Locate the cell with the specified text and output its [X, Y] center coordinate. 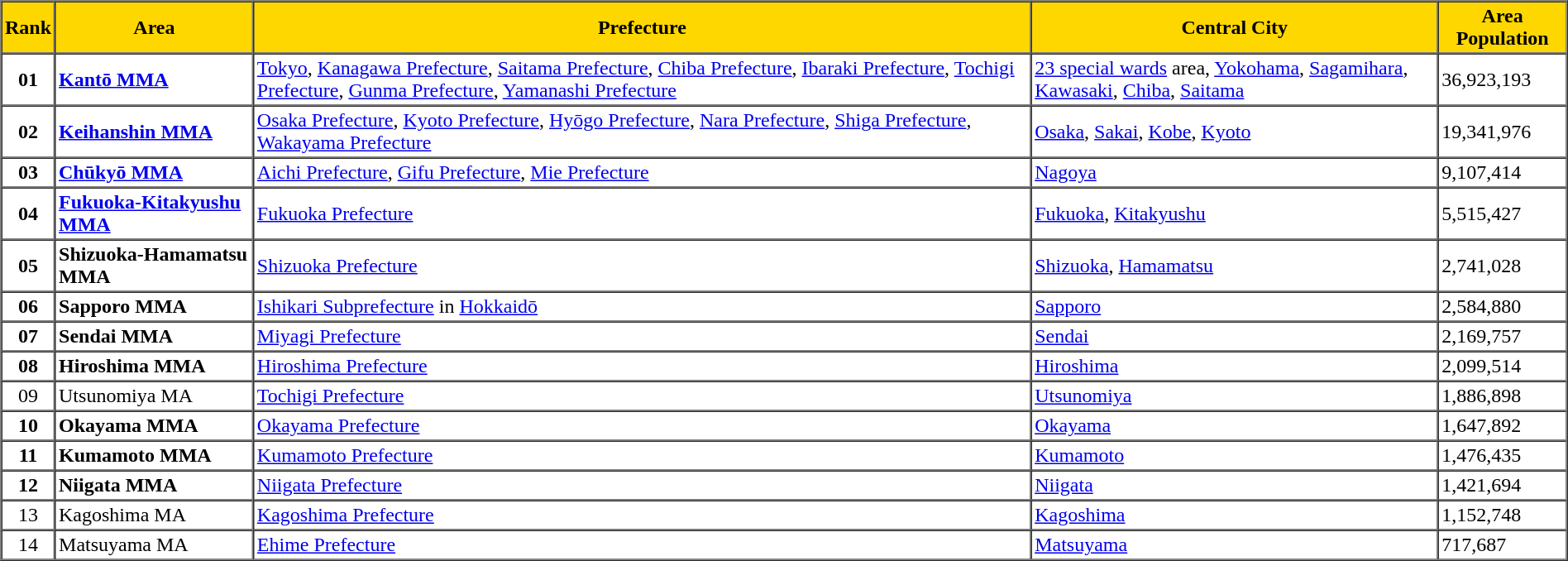
13 [28, 515]
Nagoya [1235, 172]
2,584,880 [1503, 306]
Sapporo [1235, 306]
12 [28, 485]
36,923,193 [1503, 79]
23 special wards area, Yokohama, Sagamihara, Kawasaki, Chiba, Saitama [1235, 79]
06 [28, 306]
Tochigi Prefecture [642, 396]
Fukuoka, Kitakyushu [1235, 213]
Central City [1235, 28]
Hiroshima Prefecture [642, 366]
Osaka, Sakai, Kobe, Kyoto [1235, 132]
Shizuoka, Hamamatsu [1235, 266]
Area [155, 28]
1,421,694 [1503, 485]
Fukuoka Prefecture [642, 213]
Keihanshin MMA [155, 132]
14 [28, 544]
1,886,898 [1503, 396]
Osaka Prefecture, Kyoto Prefecture, Hyōgo Prefecture, Nara Prefecture, Shiga Prefecture, Wakayama Prefecture [642, 132]
Prefecture [642, 28]
Ehime Prefecture [642, 544]
Matsuyama [1235, 544]
Kagoshima [1235, 515]
Aichi Prefecture, Gifu Prefecture, Mie Prefecture [642, 172]
11 [28, 455]
Kumamoto MMA [155, 455]
Shizuoka-Hamamatsu MMA [155, 266]
10 [28, 425]
1,647,892 [1503, 425]
Matsuyama MA [155, 544]
2,099,514 [1503, 366]
Utsunomiya [1235, 396]
Okayama MMA [155, 425]
5,515,427 [1503, 213]
04 [28, 213]
2,169,757 [1503, 336]
Rank [28, 28]
Niigata Prefecture [642, 485]
2,741,028 [1503, 266]
Hiroshima MMA [155, 366]
Okayama Prefecture [642, 425]
01 [28, 79]
Fukuoka-Kitakyushu MMA [155, 213]
Ishikari Subprefecture in Hokkaidō [642, 306]
Kumamoto Prefecture [642, 455]
Sendai MMA [155, 336]
02 [28, 132]
9,107,414 [1503, 172]
717,687 [1503, 544]
Chūkyō MMA [155, 172]
Kantō MMA [155, 79]
Niigata MMA [155, 485]
Kagoshima MA [155, 515]
Tokyo, Kanagawa Prefecture, Saitama Prefecture, Chiba Prefecture, Ibaraki Prefecture, Tochigi Prefecture, Gunma Prefecture, Yamanashi Prefecture [642, 79]
05 [28, 266]
09 [28, 396]
Kumamoto [1235, 455]
Kagoshima Prefecture [642, 515]
Hiroshima [1235, 366]
1,152,748 [1503, 515]
Sapporo MMA [155, 306]
Niigata [1235, 485]
08 [28, 366]
1,476,435 [1503, 455]
Area Population [1503, 28]
Okayama [1235, 425]
Shizuoka Prefecture [642, 266]
19,341,976 [1503, 132]
Sendai [1235, 336]
Miyagi Prefecture [642, 336]
03 [28, 172]
07 [28, 336]
Utsunomiya MA [155, 396]
